Identify which cell holds the provided text, then report its [X, Y] central coordinate. 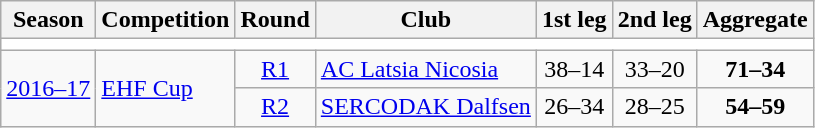
28–25 [654, 107]
33–20 [654, 69]
54–59 [755, 107]
Season [48, 20]
1st leg [574, 20]
Aggregate [755, 20]
26–34 [574, 107]
38–14 [574, 69]
SERCODAK Dalfsen [426, 107]
EHF Cup [166, 88]
Club [426, 20]
Competition [166, 20]
R2 [275, 107]
71–34 [755, 69]
AC Latsia Nicosia [426, 69]
2nd leg [654, 20]
R1 [275, 69]
2016–17 [48, 88]
Round [275, 20]
